Output the [x, y] coordinate of the center of the cell containing the given text.  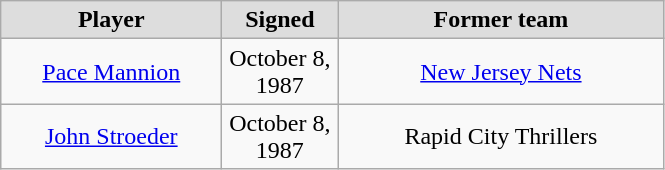
Rapid City Thrillers [501, 136]
Signed [280, 20]
Pace Mannion [112, 72]
John Stroeder [112, 136]
Former team [501, 20]
New Jersey Nets [501, 72]
Player [112, 20]
